Scan for the cell matching the given text and deliver its [X, Y] coordinate at center. 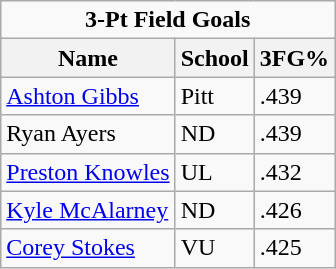
.426 [294, 210]
3FG% [294, 58]
VU [214, 248]
.432 [294, 172]
Ashton Gibbs [88, 96]
Name [88, 58]
Preston Knowles [88, 172]
3-Pt Field Goals [168, 20]
UL [214, 172]
Kyle McAlarney [88, 210]
Ryan Ayers [88, 134]
School [214, 58]
.425 [294, 248]
Pitt [214, 96]
Corey Stokes [88, 248]
